Return [x, y] of the center of cell containing provided text 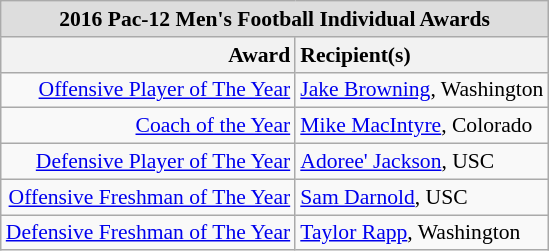
2016 Pac-12 Men's Football Individual Awards [275, 19]
Adoree' Jackson, USC [422, 162]
Jake Browning, Washington [422, 90]
Sam Darnold, USC [422, 197]
Coach of the Year [148, 126]
Defensive Freshman of The Year [148, 233]
Award [148, 55]
Taylor Rapp, Washington [422, 233]
Offensive Freshman of The Year [148, 197]
Offensive Player of The Year [148, 90]
Mike MacIntyre, Colorado [422, 126]
Recipient(s) [422, 55]
Defensive Player of The Year [148, 162]
